From the cell containing the given text, extract its center point as [X, Y] coordinate. 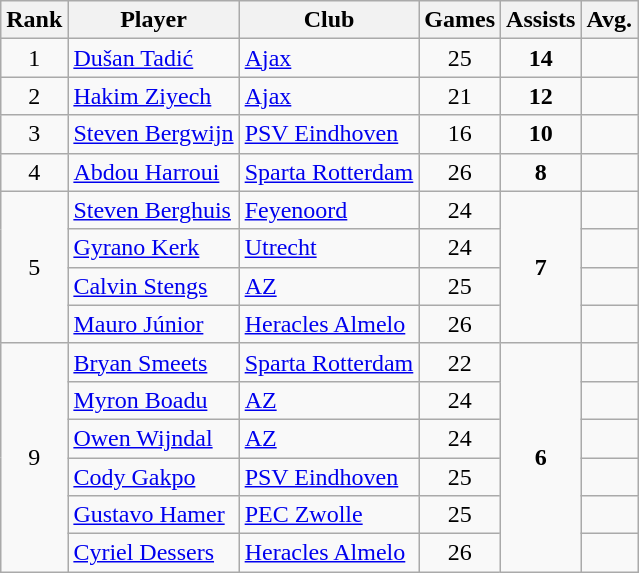
3 [34, 134]
6 [541, 457]
Myron Boadu [154, 400]
12 [541, 96]
8 [541, 172]
Mauro Júnior [154, 324]
5 [34, 267]
16 [460, 134]
Steven Berghuis [154, 210]
Gustavo Hamer [154, 515]
Bryan Smeets [154, 362]
7 [541, 267]
Calvin Stengs [154, 286]
Hakim Ziyech [154, 96]
Club [329, 20]
Dušan Tadić [154, 58]
Gyrano Kerk [154, 248]
9 [34, 457]
Rank [34, 20]
Feyenoord [329, 210]
10 [541, 134]
1 [34, 58]
2 [34, 96]
22 [460, 362]
14 [541, 58]
4 [34, 172]
Avg. [610, 20]
Abdou Harroui [154, 172]
Cyriel Dessers [154, 553]
PEC Zwolle [329, 515]
Steven Bergwijn [154, 134]
Games [460, 20]
Owen Wijndal [154, 438]
Cody Gakpo [154, 477]
Utrecht [329, 248]
Assists [541, 20]
Player [154, 20]
21 [460, 96]
